Output the [X, Y] coordinate of the center of the cell containing the given text.  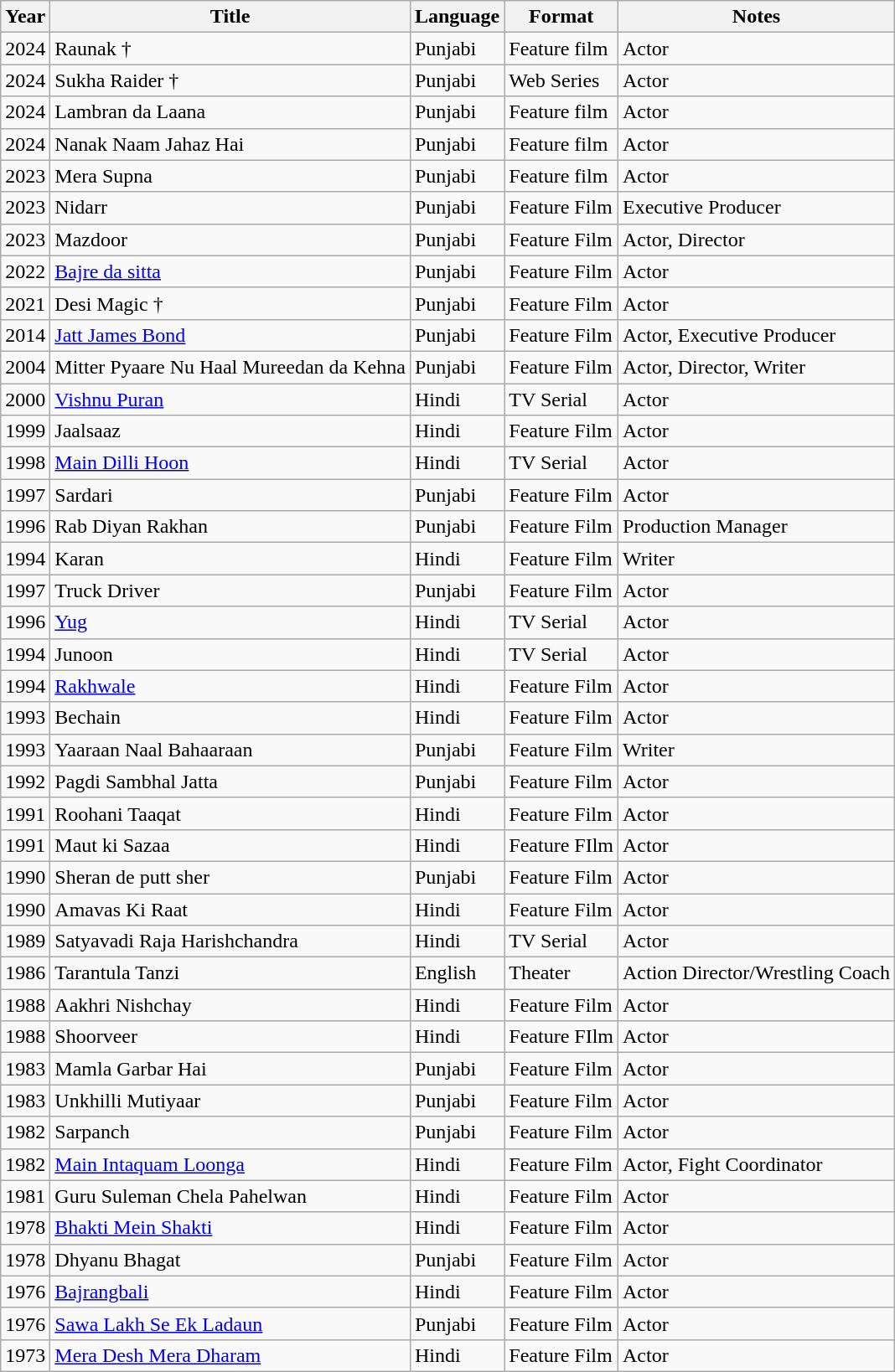
Dhyanu Bhagat [230, 1260]
Actor, Director [757, 240]
Pagdi Sambhal Jatta [230, 781]
Action Director/Wrestling Coach [757, 973]
Raunak † [230, 49]
Sukha Raider † [230, 80]
Sawa Lakh Se Ek Ladaun [230, 1323]
Desi Magic † [230, 303]
Main Dilli Hoon [230, 463]
Sarpanch [230, 1132]
1981 [25, 1196]
Actor, Executive Producer [757, 335]
Yug [230, 622]
Year [25, 17]
Sardari [230, 495]
2000 [25, 400]
Actor, Fight Coordinator [757, 1164]
Truck Driver [230, 591]
1998 [25, 463]
Jatt James Bond [230, 335]
Maut ki Sazaa [230, 845]
Satyavadi Raja Harishchandra [230, 941]
Format [561, 17]
Rakhwale [230, 686]
English [457, 973]
2021 [25, 303]
Production Manager [757, 527]
Karan [230, 559]
Tarantula Tanzi [230, 973]
Vishnu Puran [230, 400]
Nidarr [230, 208]
Shoorveer [230, 1037]
Notes [757, 17]
Junoon [230, 654]
Bhakti Mein Shakti [230, 1228]
Yaaraan Naal Bahaaraan [230, 750]
Nanak Naam Jahaz Hai [230, 144]
Amavas Ki Raat [230, 909]
Main Intaquam Loonga [230, 1164]
1992 [25, 781]
Lambran da Laana [230, 112]
Web Series [561, 80]
2004 [25, 367]
2022 [25, 271]
Bajrangbali [230, 1292]
Language [457, 17]
Mera Supna [230, 176]
Mitter Pyaare Nu Haal Mureedan da Kehna [230, 367]
1986 [25, 973]
Roohani Taaqat [230, 813]
1989 [25, 941]
Theater [561, 973]
Actor, Director, Writer [757, 367]
Aakhri Nishchay [230, 1005]
Bajre da sitta [230, 271]
Mamla Garbar Hai [230, 1069]
Title [230, 17]
Executive Producer [757, 208]
2014 [25, 335]
Guru Suleman Chela Pahelwan [230, 1196]
Bechain [230, 718]
Jaalsaaz [230, 431]
1973 [25, 1355]
Rab Diyan Rakhan [230, 527]
Mazdoor [230, 240]
Mera Desh Mera Dharam [230, 1355]
1999 [25, 431]
Sheran de putt sher [230, 877]
Unkhilli Mutiyaar [230, 1101]
